Extract the (x, y) coordinate from the center of the cell holding the provided text.  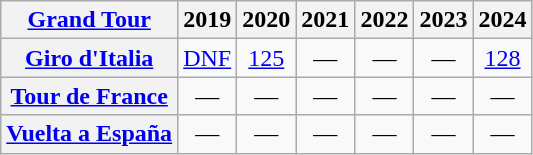
Tour de France (90, 96)
2020 (266, 20)
125 (266, 58)
2024 (502, 20)
2023 (444, 20)
Giro d'Italia (90, 58)
2021 (326, 20)
2019 (208, 20)
128 (502, 58)
DNF (208, 58)
2022 (384, 20)
Vuelta a España (90, 134)
Grand Tour (90, 20)
